Extract the [x, y] coordinate from the center of the cell holding the provided text.  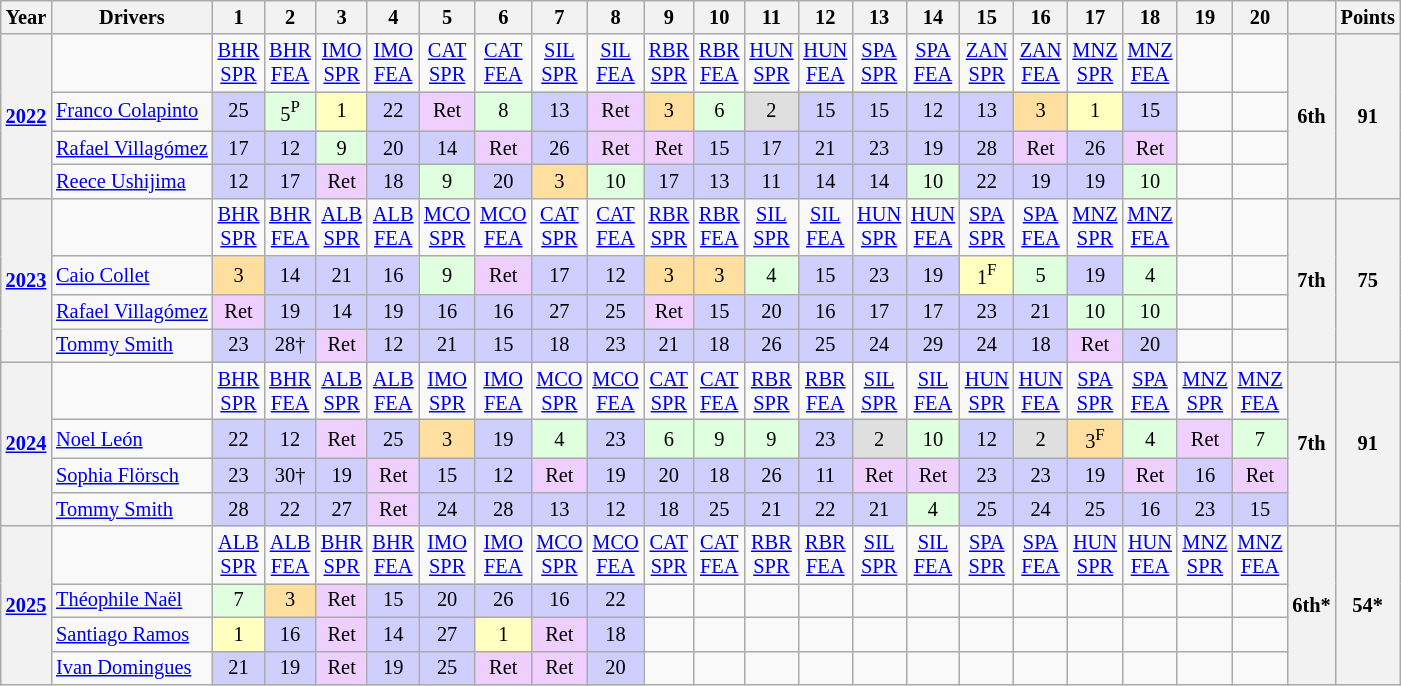
Noel León [132, 440]
2024 [26, 444]
Sophia Flörsch [132, 475]
6th* [1311, 606]
Points [1368, 17]
2023 [26, 280]
54* [1368, 606]
2025 [26, 606]
75 [1368, 280]
Ivan Domingues [132, 668]
ZANSPR [987, 63]
30† [290, 475]
29 [933, 345]
28† [290, 345]
6th [1311, 116]
Reece Ushijima [132, 181]
Drivers [132, 17]
Caio Collet [132, 276]
3F [1096, 440]
Year [26, 17]
2022 [26, 116]
ZANFEA [1041, 63]
Santiago Ramos [132, 634]
5P [290, 112]
Franco Colapinto [132, 112]
1F [987, 276]
Théophile Naël [132, 600]
